Locate the cell with the specified text and output its [X, Y] center coordinate. 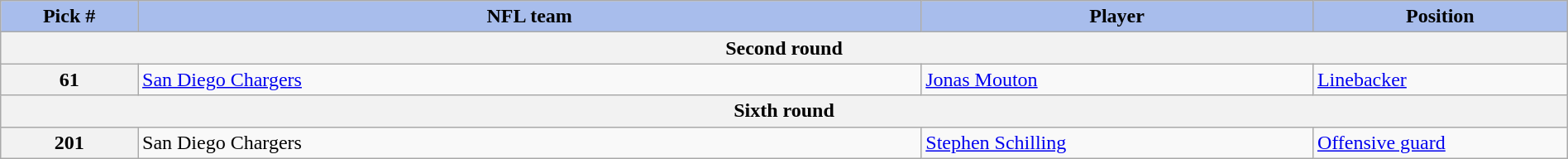
NFL team [529, 17]
Pick # [69, 17]
Offensive guard [1440, 142]
Stephen Schilling [1117, 142]
Position [1440, 17]
201 [69, 142]
Linebacker [1440, 79]
Jonas Mouton [1117, 79]
Sixth round [784, 111]
Second round [784, 48]
61 [69, 79]
Player [1117, 17]
